Search for the cell housing the specified text and yield its [x, y] center coordinate. 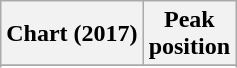
Peak position [189, 34]
Chart (2017) [72, 34]
